Detect which cell encompasses the target text, then output its (X, Y) center coordinate. 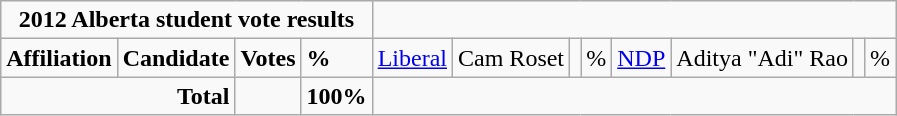
NDP (642, 58)
Candidate (176, 58)
Liberal (412, 58)
100% (336, 96)
Affiliation (59, 58)
Votes (268, 58)
2012 Alberta student vote results (186, 20)
Aditya "Adi" Rao (762, 58)
Total (118, 96)
Cam Roset (512, 58)
